Search for the cell housing the specified text and yield its [X, Y] center coordinate. 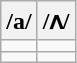
/a/ [19, 21]
/ʌ/ [56, 21]
